Capture the cell that displays the provided text and extract its [x, y] central coordinate. 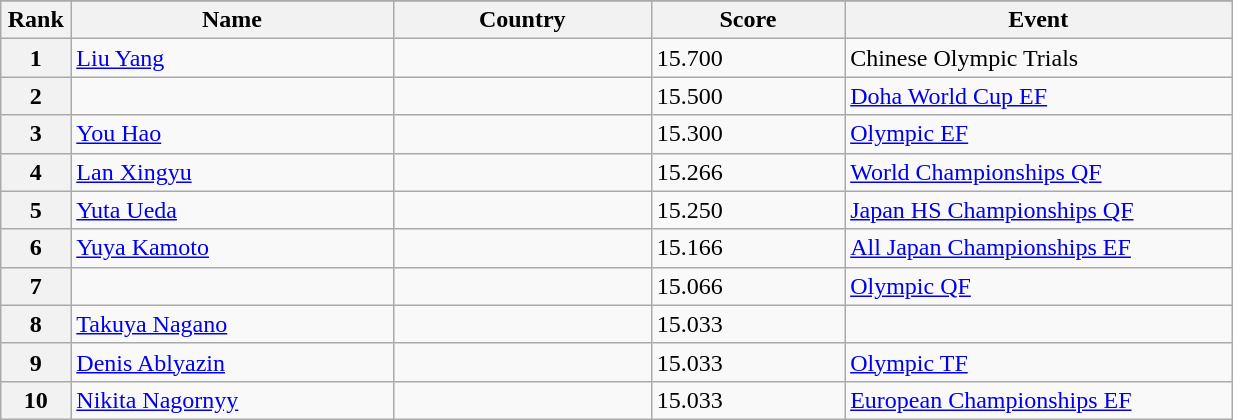
7 [36, 286]
15.700 [748, 58]
Liu Yang [232, 58]
Event [1038, 20]
15.166 [748, 248]
15.266 [748, 172]
You Hao [232, 134]
15.066 [748, 286]
Lan Xingyu [232, 172]
Denis Ablyazin [232, 362]
Yuta Ueda [232, 210]
10 [36, 400]
World Championships QF [1038, 172]
8 [36, 324]
15.500 [748, 96]
4 [36, 172]
Takuya Nagano [232, 324]
Score [748, 20]
Olympic TF [1038, 362]
6 [36, 248]
1 [36, 58]
Nikita Nagornyy [232, 400]
9 [36, 362]
15.250 [748, 210]
Japan HS Championships QF [1038, 210]
Country [522, 20]
Doha World Cup EF [1038, 96]
Chinese Olympic Trials [1038, 58]
2 [36, 96]
5 [36, 210]
European Championships EF [1038, 400]
All Japan Championships EF [1038, 248]
15.300 [748, 134]
Name [232, 20]
3 [36, 134]
Olympic EF [1038, 134]
Olympic QF [1038, 286]
Yuya Kamoto [232, 248]
Rank [36, 20]
